Return the (X, Y) coordinate for the center point of the cell that contains the specified text.  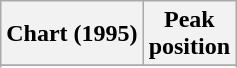
Peakposition (189, 34)
Chart (1995) (72, 34)
